Locate the cell with the specified text and output its [x, y] center coordinate. 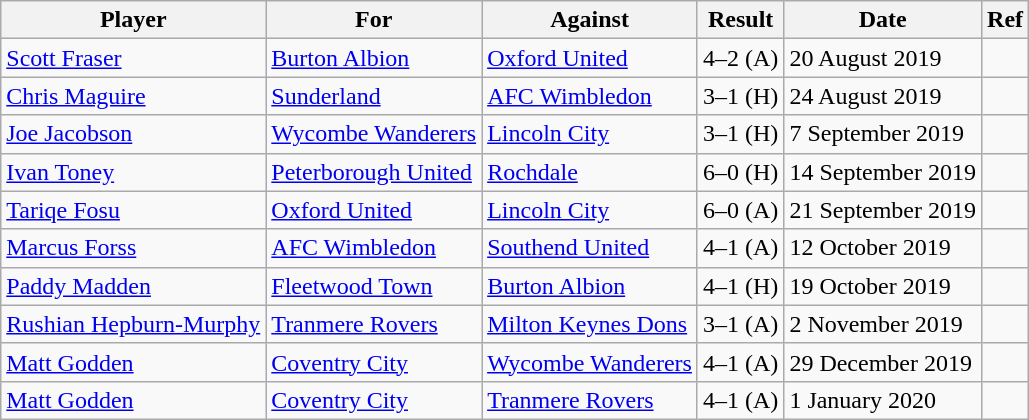
21 September 2019 [883, 210]
4–1 (H) [740, 286]
Milton Keynes Dons [590, 324]
Rushian Hepburn-Murphy [134, 324]
7 September 2019 [883, 134]
Date [883, 20]
20 August 2019 [883, 58]
Rochdale [590, 172]
4–2 (A) [740, 58]
6–0 (H) [740, 172]
Paddy Madden [134, 286]
12 October 2019 [883, 248]
Tariqe Fosu [134, 210]
Sunderland [374, 96]
Peterborough United [374, 172]
Marcus Forss [134, 248]
Southend United [590, 248]
For [374, 20]
Fleetwood Town [374, 286]
Scott Fraser [134, 58]
3–1 (A) [740, 324]
Player [134, 20]
Ref [1006, 20]
14 September 2019 [883, 172]
Against [590, 20]
6–0 (A) [740, 210]
24 August 2019 [883, 96]
19 October 2019 [883, 286]
Result [740, 20]
1 January 2020 [883, 400]
2 November 2019 [883, 324]
Ivan Toney [134, 172]
Joe Jacobson [134, 134]
Chris Maguire [134, 96]
29 December 2019 [883, 362]
